Identify which cell holds the provided text, then report its [X, Y] central coordinate. 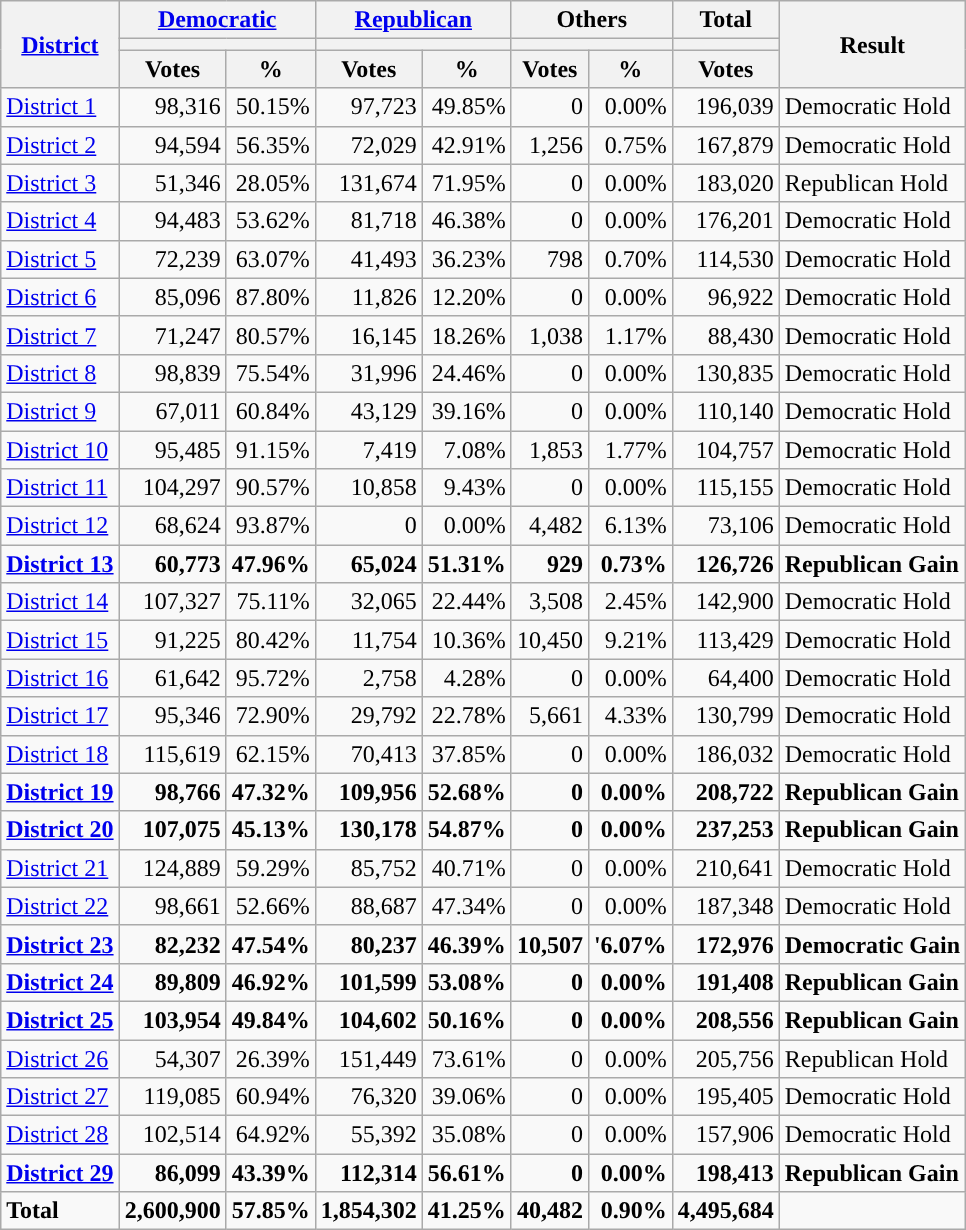
39.16% [466, 411]
31,996 [368, 373]
64.92% [270, 1135]
85,096 [172, 297]
50.16% [466, 1020]
53.62% [270, 221]
43.39% [270, 1173]
131,674 [368, 183]
26.39% [270, 1059]
75.11% [270, 602]
District 22 [60, 906]
63.07% [270, 259]
District 18 [60, 754]
District 9 [60, 411]
2,600,900 [172, 1211]
4.33% [630, 716]
798 [550, 259]
1.17% [630, 335]
103,954 [172, 1020]
151,449 [368, 1059]
104,297 [172, 488]
24.46% [466, 373]
95,346 [172, 716]
40,482 [550, 1211]
98,316 [172, 107]
District 11 [60, 488]
10,858 [368, 488]
District 19 [60, 792]
9.21% [630, 640]
54,307 [172, 1059]
172,976 [726, 944]
District 6 [60, 297]
10,450 [550, 640]
167,879 [726, 145]
76,320 [368, 1097]
104,757 [726, 449]
68,624 [172, 526]
50.15% [270, 107]
101,599 [368, 982]
104,602 [368, 1020]
32,065 [368, 602]
49.85% [466, 107]
183,020 [726, 183]
61,642 [172, 678]
Democratic [217, 20]
6.13% [630, 526]
10,507 [550, 944]
1,038 [550, 335]
District 15 [60, 640]
District 2 [60, 145]
District 14 [60, 602]
Others [592, 20]
52.66% [270, 906]
87.80% [270, 297]
96,922 [726, 297]
113,429 [726, 640]
142,900 [726, 602]
10.36% [466, 640]
1,854,302 [368, 1211]
12.20% [466, 297]
93.87% [270, 526]
46.38% [466, 221]
186,032 [726, 754]
95,485 [172, 449]
0.70% [630, 259]
2,758 [368, 678]
District 28 [60, 1135]
124,889 [172, 868]
District 20 [60, 830]
115,155 [726, 488]
54.87% [466, 830]
109,956 [368, 792]
35.08% [466, 1135]
107,327 [172, 602]
57.85% [270, 1211]
22.78% [466, 716]
80.42% [270, 640]
4,495,684 [726, 1211]
District 25 [60, 1020]
5,661 [550, 716]
82,232 [172, 944]
98,766 [172, 792]
46.39% [466, 944]
64,400 [726, 678]
47.34% [466, 906]
97,723 [368, 107]
102,514 [172, 1135]
22.44% [466, 602]
98,661 [172, 906]
District 16 [60, 678]
130,835 [726, 373]
2.45% [630, 602]
0.90% [630, 1211]
District 5 [60, 259]
49.84% [270, 1020]
198,413 [726, 1173]
7,419 [368, 449]
District 21 [60, 868]
Republican [413, 20]
'6.07% [630, 944]
56.61% [466, 1173]
210,641 [726, 868]
81,718 [368, 221]
55,392 [368, 1135]
District 8 [60, 373]
208,722 [726, 792]
0.75% [630, 145]
7.08% [466, 449]
157,906 [726, 1135]
80.57% [270, 335]
95.72% [270, 678]
52.68% [466, 792]
191,408 [726, 982]
94,483 [172, 221]
70,413 [368, 754]
District 3 [60, 183]
65,024 [368, 564]
56.35% [270, 145]
District 4 [60, 221]
43,129 [368, 411]
126,726 [726, 564]
237,253 [726, 830]
29,792 [368, 716]
1,853 [550, 449]
60.84% [270, 411]
67,011 [172, 411]
71,247 [172, 335]
District 17 [60, 716]
91.15% [270, 449]
42.91% [466, 145]
98,839 [172, 373]
District 12 [60, 526]
District 7 [60, 335]
47.54% [270, 944]
115,619 [172, 754]
88,430 [726, 335]
3,508 [550, 602]
18.26% [466, 335]
District 23 [60, 944]
0.73% [630, 564]
107,075 [172, 830]
110,140 [726, 411]
51,346 [172, 183]
37.85% [466, 754]
86,099 [172, 1173]
119,085 [172, 1097]
Result [872, 44]
1,256 [550, 145]
195,405 [726, 1097]
47.32% [270, 792]
9.43% [466, 488]
41,493 [368, 259]
47.96% [270, 564]
11,754 [368, 640]
73.61% [466, 1059]
187,348 [726, 906]
1.77% [630, 449]
89,809 [172, 982]
85,752 [368, 868]
196,039 [726, 107]
90.57% [270, 488]
72.90% [270, 716]
45.13% [270, 830]
73,106 [726, 526]
75.54% [270, 373]
4,482 [550, 526]
11,826 [368, 297]
28.05% [270, 183]
91,225 [172, 640]
District 29 [60, 1173]
District 13 [60, 564]
40.71% [466, 868]
176,201 [726, 221]
72,029 [368, 145]
208,556 [726, 1020]
114,530 [726, 259]
59.29% [270, 868]
130,799 [726, 716]
Democratic Gain [872, 944]
72,239 [172, 259]
16,145 [368, 335]
41.25% [466, 1211]
District 1 [60, 107]
112,314 [368, 1173]
60.94% [270, 1097]
District 26 [60, 1059]
929 [550, 564]
53.08% [466, 982]
District 27 [60, 1097]
51.31% [466, 564]
46.92% [270, 982]
80,237 [368, 944]
130,178 [368, 830]
205,756 [726, 1059]
District 24 [60, 982]
60,773 [172, 564]
39.06% [466, 1097]
District [60, 44]
62.15% [270, 754]
36.23% [466, 259]
District 10 [60, 449]
71.95% [466, 183]
88,687 [368, 906]
94,594 [172, 145]
4.28% [466, 678]
